Extract the (x, y) coordinate from the center of the cell holding the provided text.  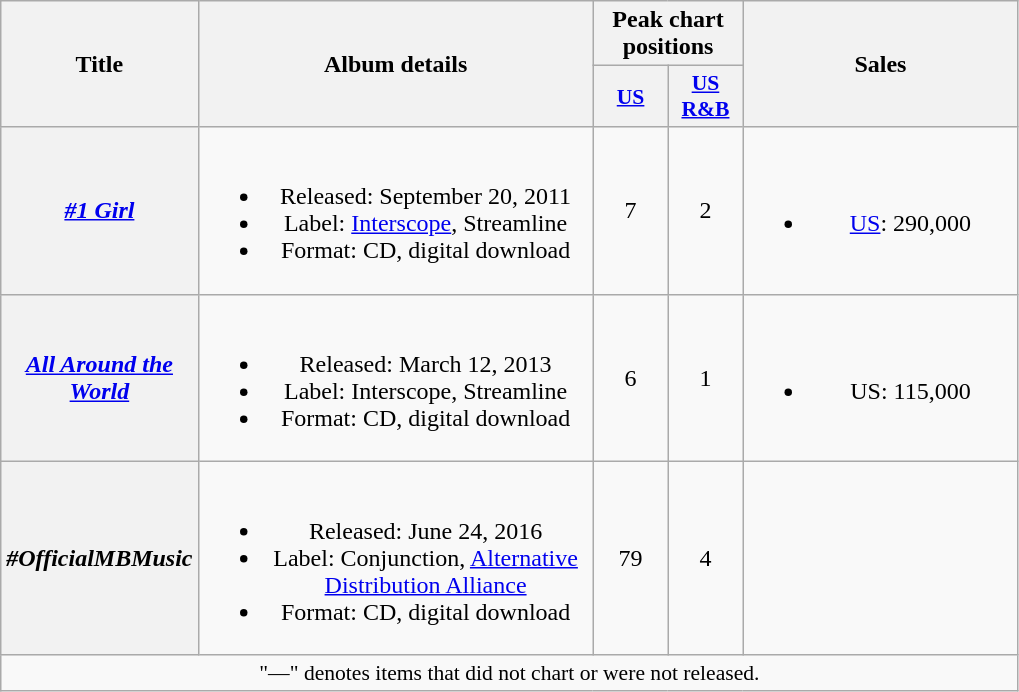
Album details (396, 64)
6 (630, 378)
#1 Girl (100, 210)
US: 290,000 (880, 210)
Peak chart positions (668, 34)
"—" denotes items that did not chart or were not released. (510, 673)
2 (706, 210)
US R&B (706, 96)
Released: June 24, 2016Label: Conjunction, Alternative Distribution AllianceFormat: CD, digital download (396, 558)
79 (630, 558)
Released: March 12, 2013Label: Interscope, StreamlineFormat: CD, digital download (396, 378)
All Around the World (100, 378)
7 (630, 210)
Released: September 20, 2011Label: Interscope, StreamlineFormat: CD, digital download (396, 210)
1 (706, 378)
#OfficialMBMusic (100, 558)
US: 115,000 (880, 378)
4 (706, 558)
US (630, 96)
Sales (880, 64)
Title (100, 64)
